Capture the cell that displays the provided text and extract its [x, y] central coordinate. 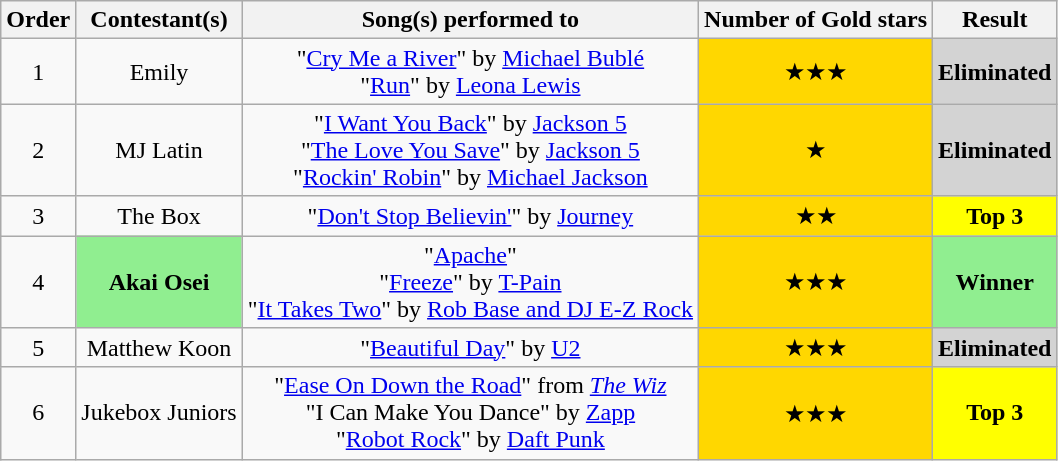
Jukebox Juniors [159, 413]
Emily [159, 72]
2 [38, 150]
Song(s) performed to [470, 20]
The Box [159, 216]
Winner [995, 282]
"I Want You Back" by Jackson 5"The Love You Save" by Jackson 5 "Rockin' Robin" by Michael Jackson [470, 150]
"Apache" "Freeze" by T-Pain "It Takes Two" by Rob Base and DJ E-Z Rock [470, 282]
6 [38, 413]
"Ease On Down the Road" from The Wiz "I Can Make You Dance" by Zapp "Robot Rock" by Daft Punk [470, 413]
"Beautiful Day" by U2 [470, 348]
Matthew Koon [159, 348]
Contestant(s) [159, 20]
5 [38, 348]
Order [38, 20]
"Don't Stop Believin'" by Journey [470, 216]
"Cry Me a River" by Michael Bublé "Run" by Leona Lewis [470, 72]
4 [38, 282]
Akai Osei [159, 282]
Result [995, 20]
★★ [816, 216]
MJ Latin [159, 150]
3 [38, 216]
★ [816, 150]
1 [38, 72]
Number of Gold stars [816, 20]
